Output the [x, y] coordinate of the center of the cell containing the given text.  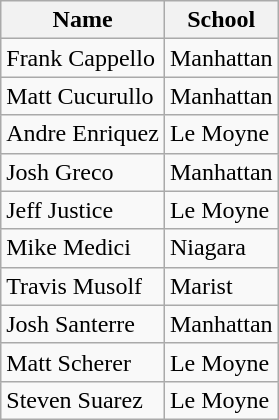
Mike Medici [83, 248]
Frank Cappello [83, 58]
Travis Musolf [83, 286]
Josh Greco [83, 172]
Matt Cucurullo [83, 96]
Josh Santerre [83, 324]
Name [83, 20]
Matt Scherer [83, 362]
Steven Suarez [83, 400]
School [221, 20]
Andre Enriquez [83, 134]
Jeff Justice [83, 210]
Marist [221, 286]
Niagara [221, 248]
